Provide the (X, Y) coordinate of the cell's center where the given text is located.  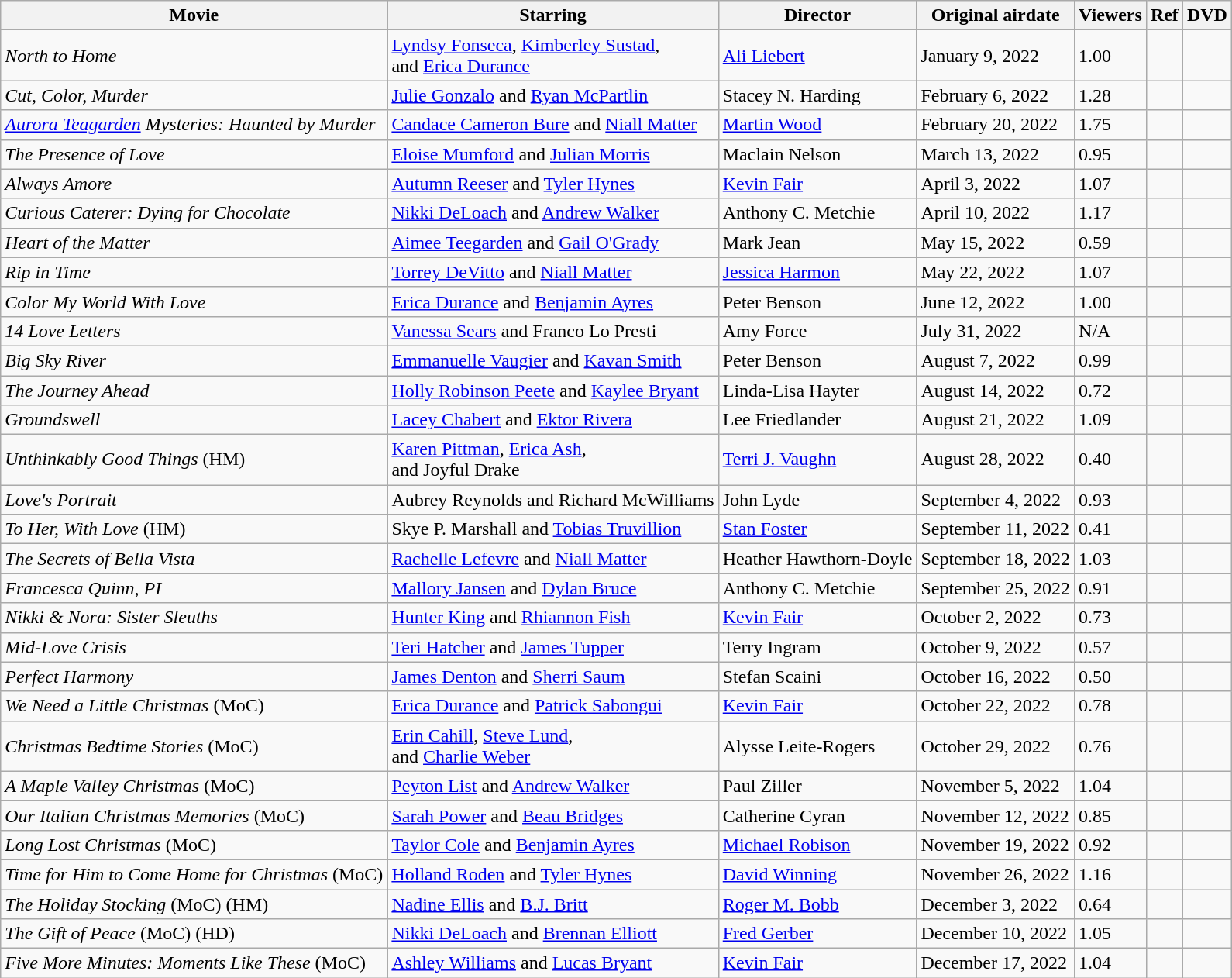
Skye P. Marshall and Tobias Truvillion (553, 529)
Hunter King and Rhiannon Fish (553, 618)
0.57 (1111, 647)
1.28 (1111, 95)
1.17 (1111, 213)
0.99 (1111, 360)
0.41 (1111, 529)
Nikki DeLoach and Brennan Elliott (553, 934)
North to Home (194, 56)
August 21, 2022 (996, 420)
Five More Minutes: Moments Like These (MoC) (194, 963)
Peyton List and Andrew Walker (553, 786)
The Gift of Peace (MoC) (HD) (194, 934)
October 9, 2022 (996, 647)
The Journey Ahead (194, 390)
David Winning (817, 874)
Long Lost Christmas (MoC) (194, 845)
Linda-Lisa Hayter (817, 390)
Erica Durance and Patrick Sabongui (553, 706)
Aimee Teegarden and Gail O'Grady (553, 243)
May 22, 2022 (996, 272)
Lacey Chabert and Ektor Rivera (553, 420)
1.75 (1111, 125)
Groundswell (194, 420)
April 3, 2022 (996, 184)
Lee Friedlander (817, 420)
Perfect Harmony (194, 677)
Stefan Scaini (817, 677)
John Lyde (817, 500)
Starring (553, 15)
October 22, 2022 (996, 706)
Ashley Williams and Lucas Bryant (553, 963)
June 12, 2022 (996, 301)
Terri J. Vaughn (817, 460)
1.03 (1111, 559)
Emmanuelle Vaugier and Kavan Smith (553, 360)
0.64 (1111, 904)
September 11, 2022 (996, 529)
Autumn Reeser and Tyler Hynes (553, 184)
0.72 (1111, 390)
0.40 (1111, 460)
Cut, Color, Murder (194, 95)
Aubrey Reynolds and Richard McWilliams (553, 500)
Rip in Time (194, 272)
0.59 (1111, 243)
Original airdate (996, 15)
Francesca Quinn, PI (194, 588)
October 29, 2022 (996, 746)
Teri Hatcher and James Tupper (553, 647)
Lyndsy Fonseca, Kimberley Sustad, and Erica Durance (553, 56)
The Presence of Love (194, 154)
0.91 (1111, 588)
Martin Wood (817, 125)
Color My World With Love (194, 301)
Nikki DeLoach and Andrew Walker (553, 213)
Christmas Bedtime Stories (MoC) (194, 746)
Ref (1164, 15)
The Holiday Stocking (MoC) (HM) (194, 904)
November 5, 2022 (996, 786)
Always Amore (194, 184)
Roger M. Bobb (817, 904)
Holland Roden and Tyler Hynes (553, 874)
Vanessa Sears and Franco Lo Presti (553, 331)
Jessica Harmon (817, 272)
March 13, 2022 (996, 154)
1.16 (1111, 874)
0.85 (1111, 815)
N/A (1111, 331)
0.50 (1111, 677)
December 3, 2022 (996, 904)
April 10, 2022 (996, 213)
October 16, 2022 (996, 677)
September 18, 2022 (996, 559)
0.93 (1111, 500)
October 2, 2022 (996, 618)
Fred Gerber (817, 934)
Heart of the Matter (194, 243)
Viewers (1111, 15)
Nadine Ellis and B.J. Britt (553, 904)
Mid-Love Crisis (194, 647)
February 6, 2022 (996, 95)
Aurora Teagarden Mysteries: Haunted by Murder (194, 125)
Rachelle Lefevre and Niall Matter (553, 559)
August 14, 2022 (996, 390)
Terry Ingram (817, 647)
July 31, 2022 (996, 331)
December 17, 2022 (996, 963)
0.95 (1111, 154)
Nikki & Nora: Sister Sleuths (194, 618)
A Maple Valley Christmas (MoC) (194, 786)
January 9, 2022 (996, 56)
August 7, 2022 (996, 360)
Maclain Nelson (817, 154)
Taylor Cole and Benjamin Ayres (553, 845)
Stacey N. Harding (817, 95)
The Secrets of Bella Vista (194, 559)
Director (817, 15)
November 12, 2022 (996, 815)
James Denton and Sherri Saum (553, 677)
Movie (194, 15)
Sarah Power and Beau Bridges (553, 815)
Julie Gonzalo and Ryan McPartlin (553, 95)
Paul Ziller (817, 786)
Ali Liebert (817, 56)
Catherine Cyran (817, 815)
Our Italian Christmas Memories (MoC) (194, 815)
Torrey DeVitto and Niall Matter (553, 272)
0.73 (1111, 618)
Unthinkably Good Things (HM) (194, 460)
1.09 (1111, 420)
Michael Robison (817, 845)
May 15, 2022 (996, 243)
Mark Jean (817, 243)
Amy Force (817, 331)
0.76 (1111, 746)
Curious Caterer: Dying for Chocolate (194, 213)
November 19, 2022 (996, 845)
Stan Foster (817, 529)
Holly Robinson Peete and Kaylee Bryant (553, 390)
Love's Portrait (194, 500)
14 Love Letters (194, 331)
February 20, 2022 (996, 125)
November 26, 2022 (996, 874)
September 25, 2022 (996, 588)
0.78 (1111, 706)
Eloise Mumford and Julian Morris (553, 154)
Karen Pittman, Erica Ash, and Joyful Drake (553, 460)
August 28, 2022 (996, 460)
Mallory Jansen and Dylan Bruce (553, 588)
We Need a Little Christmas (MoC) (194, 706)
To Her, With Love (HM) (194, 529)
Erin Cahill, Steve Lund, and Charlie Weber (553, 746)
Big Sky River (194, 360)
September 4, 2022 (996, 500)
Erica Durance and Benjamin Ayres (553, 301)
1.05 (1111, 934)
December 10, 2022 (996, 934)
Time for Him to Come Home for Christmas (MoC) (194, 874)
Heather Hawthorn-Doyle (817, 559)
DVD (1207, 15)
Candace Cameron Bure and Niall Matter (553, 125)
0.92 (1111, 845)
Alysse Leite-Rogers (817, 746)
